Search for the cell housing the specified text and yield its [x, y] center coordinate. 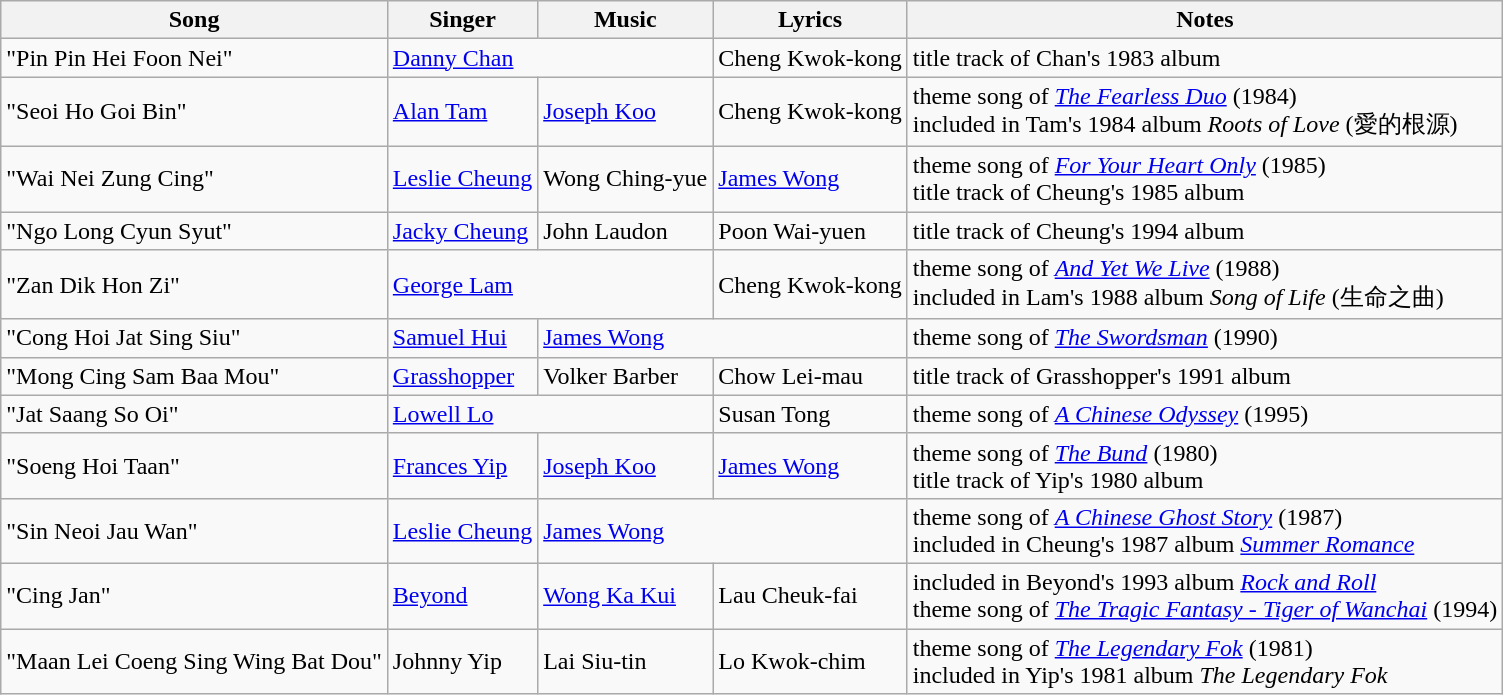
theme song of For Your Heart Only (1985)title track of Cheung's 1985 album [1205, 178]
"Mong Cing Sam Baa Mou" [194, 376]
"Maan Lei Coeng Sing Wing Bat Dou" [194, 660]
Beyond [462, 596]
Song [194, 20]
title track of Cheung's 1994 album [1205, 231]
John Laudon [626, 231]
"Zan Dik Hon Zi" [194, 285]
theme song of A Chinese Odyssey (1995) [1205, 414]
Samuel Hui [462, 338]
Singer [462, 20]
Lowell Lo [550, 414]
theme song of The Fearless Duo (1984)included in Tam's 1984 album Roots of Love (愛的根源) [1205, 112]
Wong Ching-yue [626, 178]
Alan Tam [462, 112]
title track of Chan's 1983 album [1205, 58]
Chow Lei-mau [810, 376]
"Sin Neoi Jau Wan" [194, 530]
"Cong Hoi Jat Sing Siu" [194, 338]
Lyrics [810, 20]
theme song of A Chinese Ghost Story (1987)included in Cheung's 1987 album Summer Romance [1205, 530]
Music [626, 20]
Poon Wai-yuen [810, 231]
"Seoi Ho Goi Bin" [194, 112]
Lo Kwok-chim [810, 660]
included in Beyond's 1993 album Rock and Rolltheme song of The Tragic Fantasy - Tiger of Wanchai (1994) [1205, 596]
Grasshopper [462, 376]
Volker Barber [626, 376]
Frances Yip [462, 466]
Susan Tong [810, 414]
Danny Chan [550, 58]
"Ngo Long Cyun Syut" [194, 231]
George Lam [550, 285]
Jacky Cheung [462, 231]
theme song of The Swordsman (1990) [1205, 338]
"Pin Pin Hei Foon Nei" [194, 58]
theme song of The Bund (1980)title track of Yip's 1980 album [1205, 466]
"Wai Nei Zung Cing" [194, 178]
Wong Ka Kui [626, 596]
Lai Siu-tin [626, 660]
title track of Grasshopper's 1991 album [1205, 376]
theme song of The Legendary Fok (1981)included in Yip's 1981 album The Legendary Fok [1205, 660]
Notes [1205, 20]
"Cing Jan" [194, 596]
Johnny Yip [462, 660]
Lau Cheuk-fai [810, 596]
"Soeng Hoi Taan" [194, 466]
theme song of And Yet We Live (1988)included in Lam's 1988 album Song of Life (生命之曲) [1205, 285]
"Jat Saang So Oi" [194, 414]
